Return [x, y] of the center of cell containing provided text 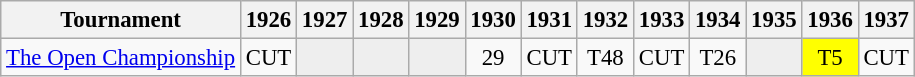
1926 [268, 20]
T26 [718, 58]
1930 [493, 20]
1931 [549, 20]
29 [493, 58]
Tournament [121, 20]
1934 [718, 20]
1927 [325, 20]
1933 [661, 20]
1937 [886, 20]
1936 [830, 20]
T5 [830, 58]
1935 [774, 20]
1932 [605, 20]
1929 [437, 20]
The Open Championship [121, 58]
1928 [381, 20]
T48 [605, 58]
